Return [X, Y] of the center of cell containing provided text 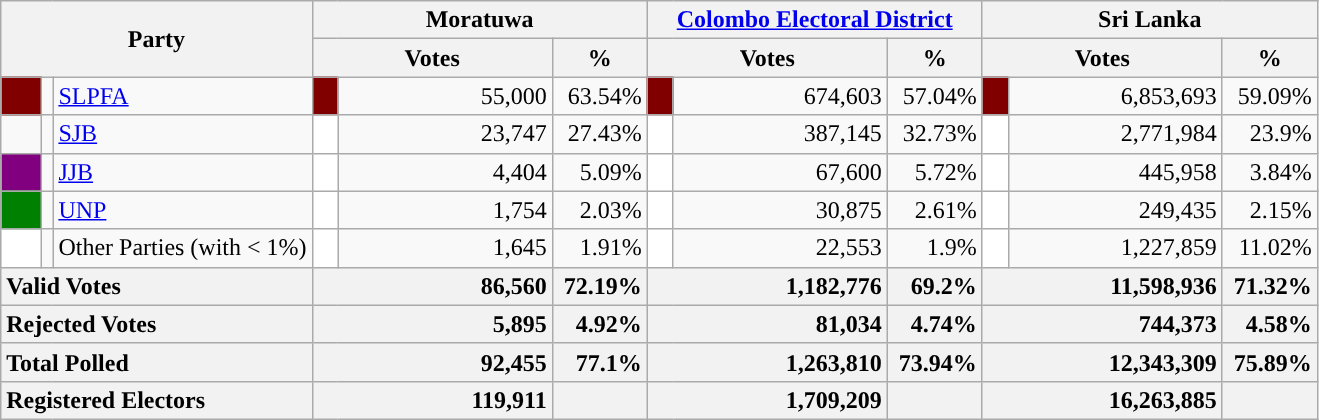
2.03% [600, 210]
1,645 [445, 248]
1,182,776 [767, 286]
55,000 [445, 96]
5.72% [934, 172]
445,958 [1115, 172]
59.09% [1270, 96]
71.32% [1270, 286]
744,373 [1102, 324]
SLPFA [182, 96]
1,709,209 [767, 400]
3.84% [1270, 172]
77.1% [600, 362]
5.09% [600, 172]
Total Polled [156, 362]
75.89% [1270, 362]
6,853,693 [1115, 96]
249,435 [1115, 210]
4.92% [600, 324]
92,455 [432, 362]
63.54% [600, 96]
Colombo Electoral District [814, 20]
72.19% [600, 286]
Rejected Votes [156, 324]
Other Parties (with < 1%) [182, 248]
57.04% [934, 96]
67,600 [780, 172]
Sri Lanka [1150, 20]
1,227,859 [1115, 248]
UNP [182, 210]
23,747 [445, 134]
81,034 [767, 324]
1,263,810 [767, 362]
Valid Votes [156, 286]
86,560 [432, 286]
12,343,309 [1102, 362]
SJB [182, 134]
387,145 [780, 134]
674,603 [780, 96]
11,598,936 [1102, 286]
JJB [182, 172]
27.43% [600, 134]
4,404 [445, 172]
23.9% [1270, 134]
32.73% [934, 134]
11.02% [1270, 248]
119,911 [432, 400]
1.91% [600, 248]
Registered Electors [156, 400]
22,553 [780, 248]
4.58% [1270, 324]
69.2% [934, 286]
2,771,984 [1115, 134]
73.94% [934, 362]
30,875 [780, 210]
Moratuwa [480, 20]
2.61% [934, 210]
1,754 [445, 210]
2.15% [1270, 210]
1.9% [934, 248]
Party [156, 39]
16,263,885 [1102, 400]
4.74% [934, 324]
5,895 [432, 324]
